Detect which cell encompasses the target text, then output its (x, y) center coordinate. 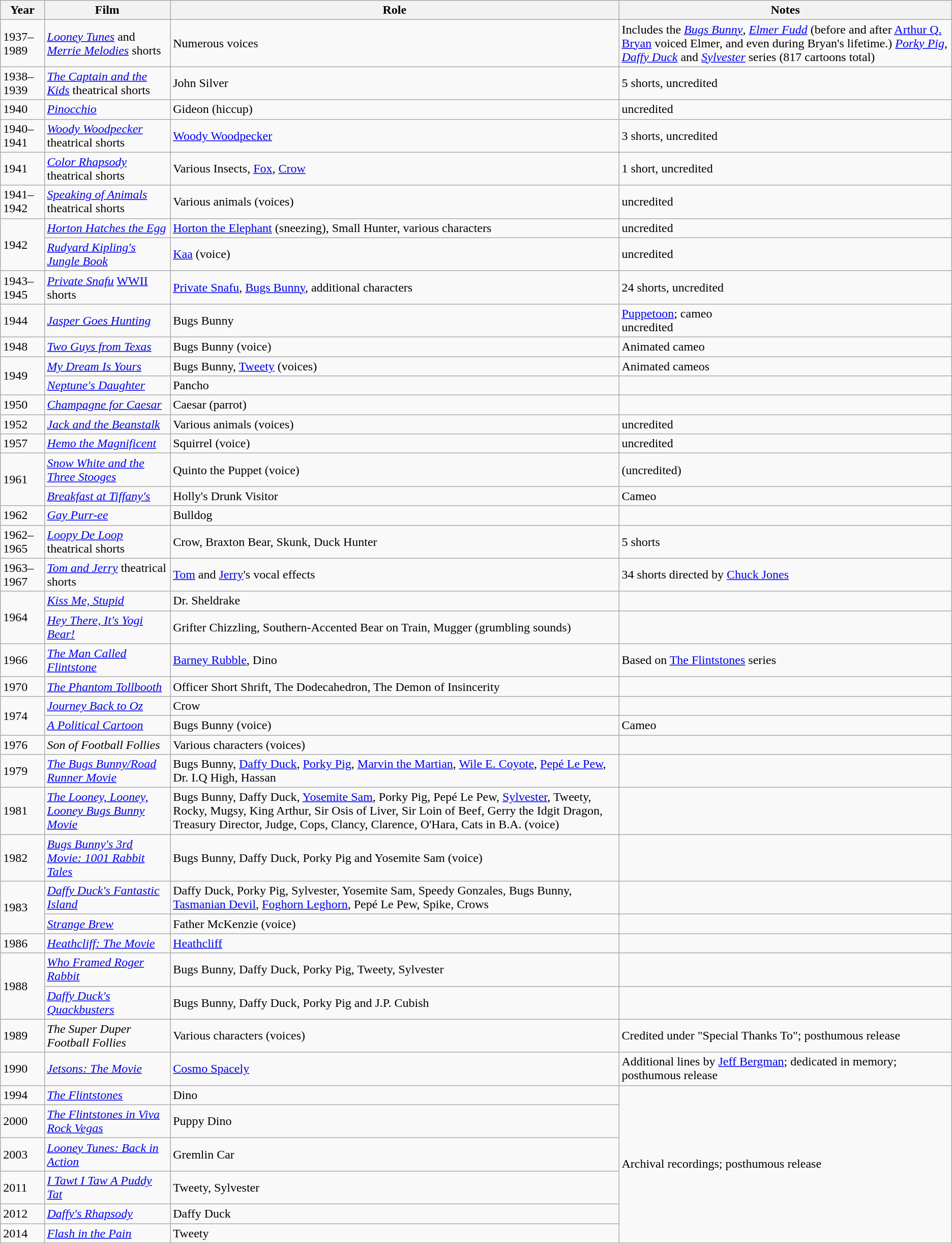
The Flintstones (107, 1095)
Additional lines by Jeff Bergman; dedicated in memory; posthumous release (785, 1068)
The Phantom Tollbooth (107, 686)
Looney Tunes: Back in Action (107, 1154)
I Tawt I Taw A Puddy Tat (107, 1188)
Strange Brew (107, 924)
2011 (22, 1188)
1943–1945 (22, 287)
Year (22, 10)
Animated cameo (785, 346)
Woody Woodpecker (395, 135)
Bugs Bunny, Daffy Duck, Porky Pig, Marvin the Martian, Wile E. Coyote, Pepé Le Pew, Dr. I.Q High, Hassan (395, 771)
Heathcliff (395, 943)
Bugs Bunny, Daffy Duck, Porky Pig, Tweety, Sylvester (395, 970)
A Political Cartoon (107, 725)
Snow White and the Three Stooges (107, 470)
The Super Duper Football Follies (107, 1036)
Bugs Bunny, Tweety (voices) (395, 366)
Father McKenzie (voice) (395, 924)
1994 (22, 1095)
Gay Purr-ee (107, 515)
Crow, Braxton Bear, Skunk, Duck Hunter (395, 541)
Private Snafu WWII shorts (107, 287)
Dino (395, 1095)
The Man Called Flintstone (107, 660)
Daffy Duck's Quackbusters (107, 1002)
1 short, uncredited (785, 169)
1941 (22, 169)
The Captain and the Kids theatrical shorts (107, 83)
Hemo the Magnificent (107, 444)
Puppy Dino (395, 1121)
1986 (22, 943)
Bugs Bunny, Daffy Duck, Porky Pig and J.P. Cubish (395, 1002)
1974 (22, 715)
Hey There, It's Yogi Bear! (107, 627)
Bulldog (395, 515)
24 shorts, uncredited (785, 287)
Jasper Goes Hunting (107, 321)
Credited under "Special Thanks To"; posthumous release (785, 1036)
1962–1965 (22, 541)
Bugs Bunny (395, 321)
Puppetoon; cameouncredited (785, 321)
Journey Back to Oz (107, 706)
Tweety (395, 1233)
Breakfast at Tiffany's (107, 496)
Loopy De Loop theatrical shorts (107, 541)
Barney Rubble, Dino (395, 660)
1940 (22, 109)
3 shorts, uncredited (785, 135)
1950 (22, 405)
Daffy's Rhapsody (107, 1213)
1941–1942 (22, 201)
Two Guys from Texas (107, 346)
1966 (22, 660)
1981 (22, 811)
Role (395, 10)
1942 (22, 244)
Neptune's Daughter (107, 386)
Tom and Jerry's vocal effects (395, 575)
Tweety, Sylvester (395, 1188)
2014 (22, 1233)
Archival recordings; posthumous release (785, 1164)
5 shorts, uncredited (785, 83)
1979 (22, 771)
1962 (22, 515)
The Bugs Bunny/Road Runner Movie (107, 771)
1938–1939 (22, 83)
Rudyard Kipling's Jungle Book (107, 254)
2012 (22, 1213)
1976 (22, 744)
Crow (395, 706)
Horton Hatches the Egg (107, 228)
Tom and Jerry theatrical shorts (107, 575)
Bugs Bunny, Daffy Duck, Porky Pig and Yosemite Sam (voice) (395, 858)
The Looney, Looney, Looney Bugs Bunny Movie (107, 811)
1983 (22, 908)
Looney Tunes and Merrie Melodies shorts (107, 43)
Speaking of Animals theatrical shorts (107, 201)
Son of Football Follies (107, 744)
1963–1967 (22, 575)
1970 (22, 686)
Various Insects, Fox, Crow (395, 169)
1961 (22, 479)
Daffy Duck (395, 1213)
Who Framed Roger Rabbit (107, 970)
John Silver (395, 83)
Flash in the Pain (107, 1233)
Cosmo Spacely (395, 1068)
Numerous voices (395, 43)
Caesar (parrot) (395, 405)
Quinto the Puppet (voice) (395, 470)
1940–1941 (22, 135)
Gideon (hiccup) (395, 109)
Squirrel (voice) (395, 444)
The Flintstones in Viva Rock Vegas (107, 1121)
Officer Short Shrift, The Dodecahedron, The Demon of Insincerity (395, 686)
Daffy Duck's Fantastic Island (107, 898)
Gremlin Car (395, 1154)
Woody Woodpecker theatrical shorts (107, 135)
Kiss Me, Stupid (107, 601)
Horton the Elephant (sneezing), Small Hunter, various characters (395, 228)
1989 (22, 1036)
Film (107, 10)
Bugs Bunny's 3rd Movie: 1001 Rabbit Tales (107, 858)
(uncredited) (785, 470)
Pancho (395, 386)
Heathcliff: The Movie (107, 943)
Pinocchio (107, 109)
My Dream Is Yours (107, 366)
Private Snafu, Bugs Bunny, additional characters (395, 287)
1952 (22, 424)
Holly's Drunk Visitor (395, 496)
5 shorts (785, 541)
Dr. Sheldrake (395, 601)
1937–1989 (22, 43)
1990 (22, 1068)
Color Rhapsody theatrical shorts (107, 169)
Jetsons: The Movie (107, 1068)
1957 (22, 444)
1964 (22, 618)
Jack and the Beanstalk (107, 424)
1982 (22, 858)
1948 (22, 346)
2003 (22, 1154)
2000 (22, 1121)
Grifter Chizzling, Southern-Accented Bear on Train, Mugger (grumbling sounds) (395, 627)
Daffy Duck, Porky Pig, Sylvester, Yosemite Sam, Speedy Gonzales, Bugs Bunny, Tasmanian Devil, Foghorn Leghorn, Pepé Le Pew, Spike, Crows (395, 898)
1944 (22, 321)
Notes (785, 10)
1949 (22, 375)
Animated cameos (785, 366)
34 shorts directed by Chuck Jones (785, 575)
Champagne for Caesar (107, 405)
1988 (22, 986)
Kaa (voice) (395, 254)
Based on The Flintstones series (785, 660)
